Detect which cell encompasses the target text, then output its [X, Y] center coordinate. 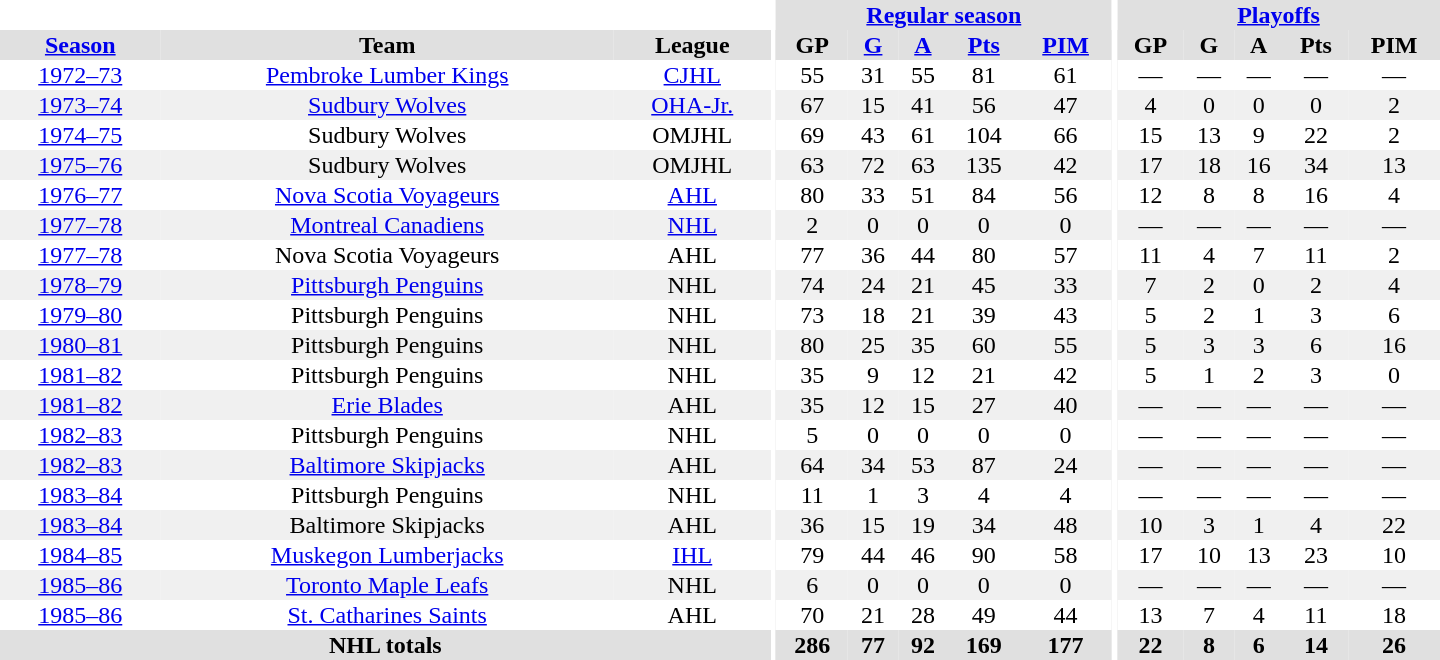
69 [812, 135]
177 [1066, 645]
1975–76 [80, 165]
57 [1066, 255]
Regular season [944, 15]
53 [923, 465]
19 [923, 525]
1984–85 [80, 555]
Montreal Canadiens [388, 225]
47 [1066, 105]
81 [984, 75]
45 [984, 285]
70 [812, 615]
14 [1316, 645]
49 [984, 615]
25 [873, 345]
46 [923, 555]
169 [984, 645]
Playoffs [1278, 15]
St. Catharines Saints [388, 615]
48 [1066, 525]
79 [812, 555]
Muskegon Lumberjacks [388, 555]
1979–80 [80, 315]
26 [1394, 645]
IHL [692, 555]
286 [812, 645]
1974–75 [80, 135]
31 [873, 75]
60 [984, 345]
66 [1066, 135]
72 [873, 165]
90 [984, 555]
Season [80, 45]
64 [812, 465]
Toronto Maple Leafs [388, 585]
1973–74 [80, 105]
Team [388, 45]
40 [1066, 405]
27 [984, 405]
OHA-Jr. [692, 105]
28 [923, 615]
41 [923, 105]
1972–73 [80, 75]
87 [984, 465]
84 [984, 195]
74 [812, 285]
23 [1316, 555]
39 [984, 315]
Erie Blades [388, 405]
104 [984, 135]
1978–79 [80, 285]
1980–81 [80, 345]
67 [812, 105]
51 [923, 195]
NHL totals [386, 645]
1976–77 [80, 195]
92 [923, 645]
73 [812, 315]
Pembroke Lumber Kings [388, 75]
League [692, 45]
CJHL [692, 75]
58 [1066, 555]
135 [984, 165]
